Search for the cell housing the specified text and yield its [x, y] center coordinate. 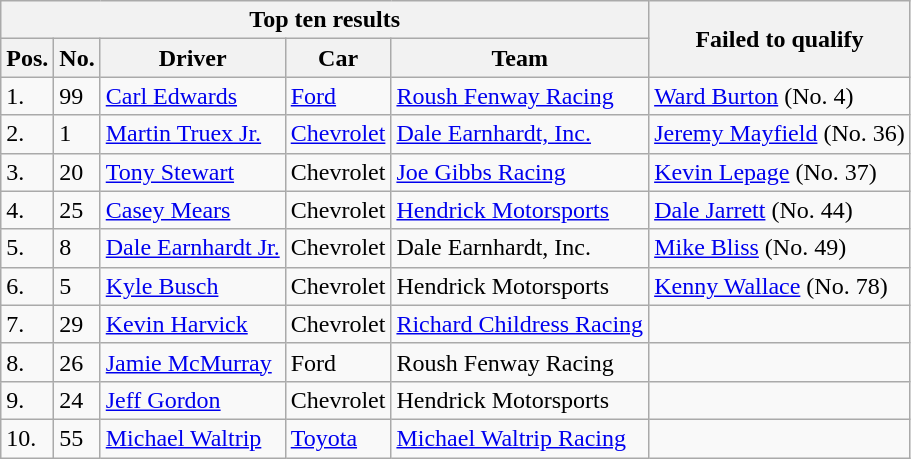
Jeremy Mayfield (No. 36) [780, 134]
3. [28, 172]
Michael Waltrip Racing [520, 438]
Pos. [28, 58]
Kenny Wallace (No. 78) [780, 286]
25 [77, 210]
Martin Truex Jr. [192, 134]
Driver [192, 58]
1 [77, 134]
Mike Bliss (No. 49) [780, 248]
7. [28, 324]
Carl Edwards [192, 96]
Kyle Busch [192, 286]
Jamie McMurray [192, 362]
5. [28, 248]
4. [28, 210]
Casey Mears [192, 210]
No. [77, 58]
24 [77, 400]
Tony Stewart [192, 172]
8. [28, 362]
Ward Burton (No. 4) [780, 96]
8 [77, 248]
Dale Earnhardt Jr. [192, 248]
2. [28, 134]
Michael Waltrip [192, 438]
Joe Gibbs Racing [520, 172]
Richard Childress Racing [520, 324]
6. [28, 286]
Car [338, 58]
55 [77, 438]
Top ten results [325, 20]
29 [77, 324]
10. [28, 438]
26 [77, 362]
Failed to qualify [780, 39]
1. [28, 96]
Dale Jarrett (No. 44) [780, 210]
9. [28, 400]
Kevin Harvick [192, 324]
99 [77, 96]
Toyota [338, 438]
Team [520, 58]
20 [77, 172]
Jeff Gordon [192, 400]
Kevin Lepage (No. 37) [780, 172]
5 [77, 286]
